Determine the [x, y] coordinate at the center of the cell enclosing the given text.  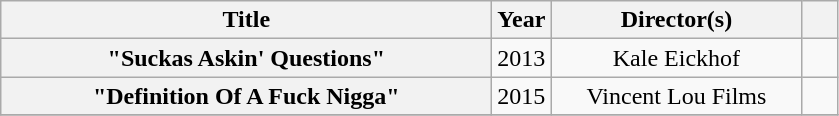
Director(s) [676, 20]
"Suckas Askin' Questions" [246, 58]
Year [522, 20]
"Definition Of A Fuck Nigga" [246, 96]
2015 [522, 96]
Vincent Lou Films [676, 96]
2013 [522, 58]
Kale Eickhof [676, 58]
Title [246, 20]
